Scan for the cell matching the given text and deliver its (x, y) coordinate at center. 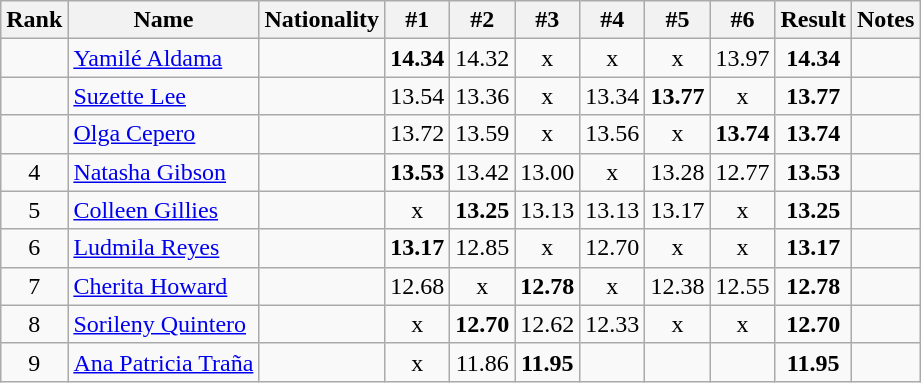
13.42 (482, 172)
Suzette Lee (164, 96)
13.00 (548, 172)
Colleen Gillies (164, 210)
12.77 (742, 172)
5 (34, 210)
#5 (678, 20)
Ludmila Reyes (164, 248)
13.34 (612, 96)
Olga Cepero (164, 134)
Result (813, 20)
Natasha Gibson (164, 172)
13.97 (742, 58)
8 (34, 324)
#3 (548, 20)
Sorileny Quintero (164, 324)
13.72 (418, 134)
Yamilé Aldama (164, 58)
#6 (742, 20)
Rank (34, 20)
Name (164, 20)
Notes (885, 20)
12.33 (612, 324)
13.54 (418, 96)
9 (34, 362)
7 (34, 286)
12.68 (418, 286)
4 (34, 172)
13.56 (612, 134)
12.62 (548, 324)
Cherita Howard (164, 286)
14.32 (482, 58)
13.36 (482, 96)
11.86 (482, 362)
#4 (612, 20)
12.55 (742, 286)
12.85 (482, 248)
#1 (418, 20)
Nationality (322, 20)
Ana Patricia Traña (164, 362)
12.38 (678, 286)
#2 (482, 20)
13.59 (482, 134)
6 (34, 248)
13.28 (678, 172)
